Find where the given text appears and provide that cell's center as (x, y) coordinate. 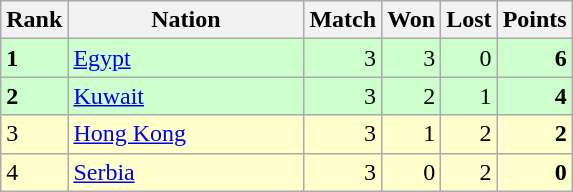
Match (343, 20)
Nation (186, 20)
Lost (469, 20)
Won (412, 20)
Rank (34, 20)
Points (534, 20)
Serbia (186, 172)
Egypt (186, 58)
Kuwait (186, 96)
Hong Kong (186, 134)
6 (534, 58)
